Provide the [x, y] coordinate of the cell's center where the given text is located.  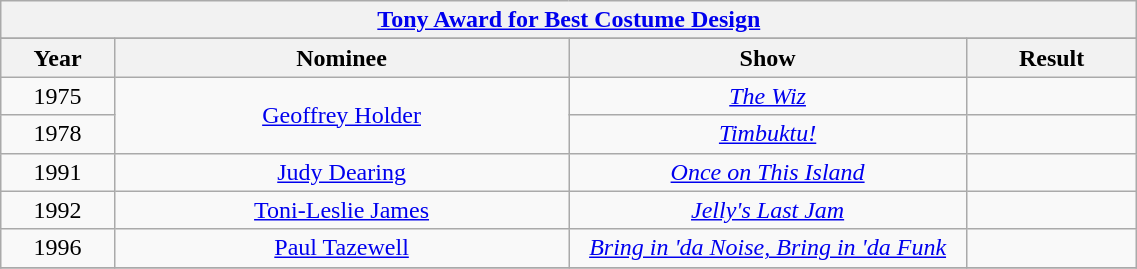
Geoffrey Holder [341, 115]
Result [1051, 58]
1978 [58, 134]
Toni-Leslie James [341, 210]
Show [768, 58]
Nominee [341, 58]
Year [58, 58]
1992 [58, 210]
Timbuktu! [768, 134]
Judy Dearing [341, 172]
1996 [58, 248]
Jelly's Last Jam [768, 210]
The Wiz [768, 96]
1991 [58, 172]
1975 [58, 96]
Once on This Island [768, 172]
Tony Award for Best Costume Design [569, 20]
Bring in 'da Noise, Bring in 'da Funk [768, 248]
Paul Tazewell [341, 248]
